Search for the cell housing the specified text and yield its [x, y] center coordinate. 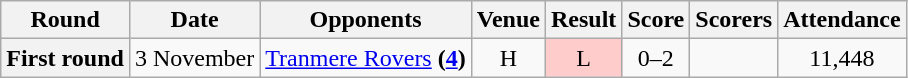
Attendance [842, 20]
0–2 [656, 58]
Score [656, 20]
11,448 [842, 58]
Venue [508, 20]
Tranmere Rovers (4) [366, 58]
3 November [194, 58]
Date [194, 20]
Result [583, 20]
Opponents [366, 20]
L [583, 58]
Round [66, 20]
First round [66, 58]
H [508, 58]
Scorers [734, 20]
